Return the (X, Y) coordinate for the center point of the cell that contains the specified text.  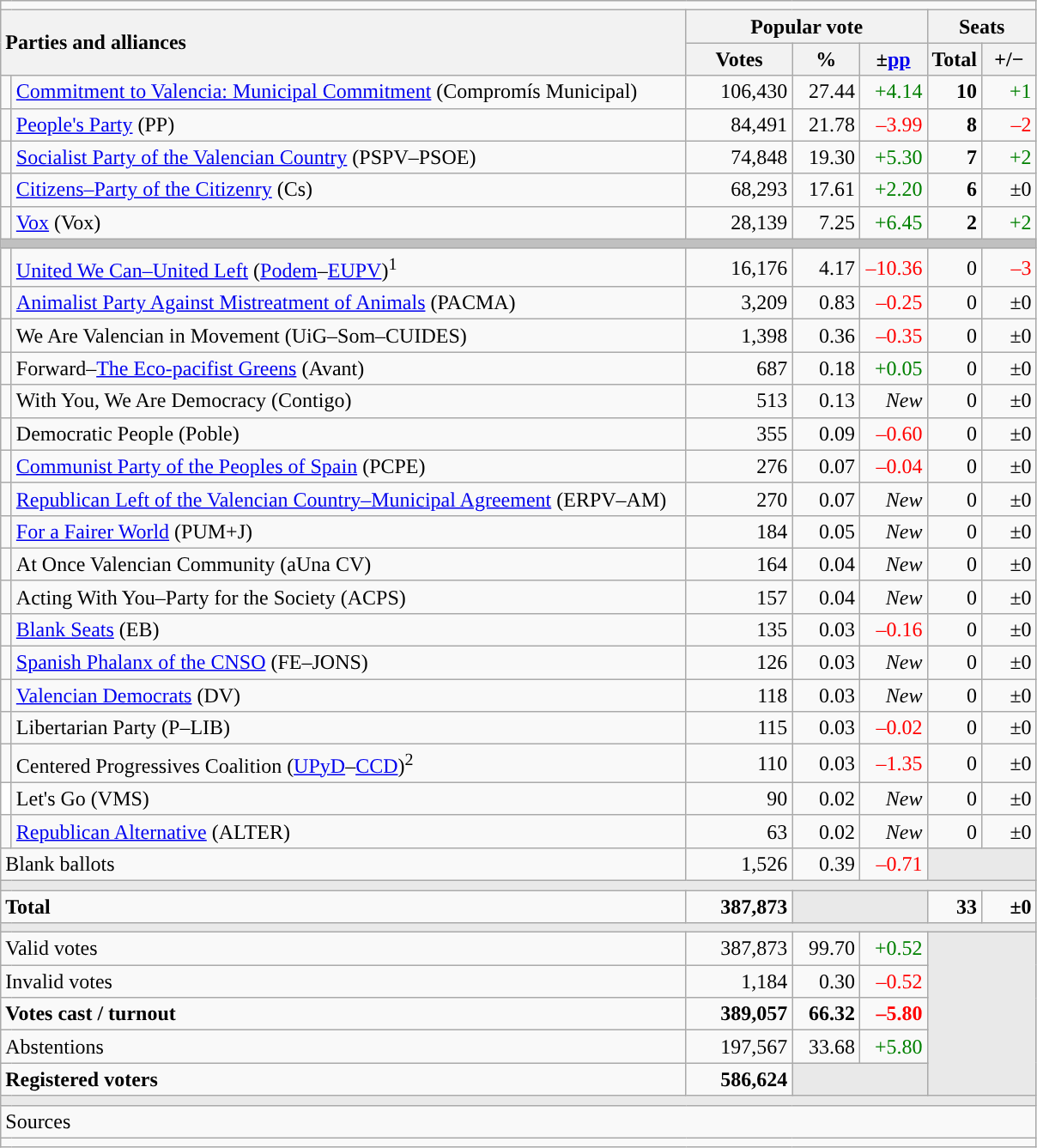
27.44 (826, 92)
Citizens–Party of the Citizenry (Cs) (349, 190)
+5.80 (893, 1047)
Votes cast / turnout (343, 1014)
84,491 (739, 125)
Acting With You–Party for the Society (ACPS) (349, 597)
19.30 (826, 157)
+0.52 (893, 949)
Communist Party of the Peoples of Spain (PCPE) (349, 466)
1,398 (739, 336)
10 (955, 92)
–1.35 (893, 764)
–2 (1010, 125)
115 (739, 728)
270 (739, 499)
586,624 (739, 1079)
Centered Progressives Coalition (UPyD–CCD)2 (349, 764)
We Are Valencian in Movement (UiG–Som–CUIDES) (349, 336)
Valid votes (343, 949)
Spanish Phalanx of the CNSO (FE–JONS) (349, 663)
+6.45 (893, 222)
99.70 (826, 949)
Registered voters (343, 1079)
People's Party (PP) (349, 125)
90 (739, 799)
0.39 (826, 864)
0.05 (826, 531)
Abstentions (343, 1047)
Socialist Party of the Valencian Country (PSPV–PSOE) (349, 157)
2 (955, 222)
Let's Go (VMS) (349, 799)
Democratic People (Poble) (349, 434)
–0.04 (893, 466)
–0.71 (893, 864)
–0.25 (893, 303)
355 (739, 434)
–0.02 (893, 728)
126 (739, 663)
+2.20 (893, 190)
513 (739, 401)
135 (739, 629)
33 (955, 907)
0.30 (826, 981)
118 (739, 695)
For a Fairer World (PUM+J) (349, 531)
6 (955, 190)
Animalist Party Against Mistreatment of Animals (PACMA) (349, 303)
Blank Seats (EB) (349, 629)
–0.16 (893, 629)
Republican Left of the Valencian Country–Municipal Agreement (ERPV–AM) (349, 499)
United We Can–United Left (Podem–EUPV)1 (349, 268)
1,526 (739, 864)
Forward–The Eco-pacifist Greens (Avant) (349, 368)
33.68 (826, 1047)
% (826, 59)
At Once Valencian Community (aUna CV) (349, 564)
0.36 (826, 336)
+0.05 (893, 368)
+5.30 (893, 157)
197,567 (739, 1047)
–3 (1010, 268)
68,293 (739, 190)
63 (739, 831)
Votes (739, 59)
+4.14 (893, 92)
276 (739, 466)
4.17 (826, 268)
28,139 (739, 222)
Popular vote (807, 27)
110 (739, 764)
–0.35 (893, 336)
–0.60 (893, 434)
Invalid votes (343, 981)
±pp (893, 59)
–10.36 (893, 268)
157 (739, 597)
–0.52 (893, 981)
687 (739, 368)
0.13 (826, 401)
0.18 (826, 368)
164 (739, 564)
8 (955, 125)
0.83 (826, 303)
3,209 (739, 303)
Valencian Democrats (DV) (349, 695)
+1 (1010, 92)
7 (955, 157)
With You, We Are Democracy (Contigo) (349, 401)
0.09 (826, 434)
Vox (Vox) (349, 222)
Sources (518, 1121)
16,176 (739, 268)
1,184 (739, 981)
184 (739, 531)
389,057 (739, 1014)
Libertarian Party (P–LIB) (349, 728)
+/− (1010, 59)
66.32 (826, 1014)
–5.80 (893, 1014)
Parties and alliances (343, 43)
17.61 (826, 190)
Republican Alternative (ALTER) (349, 831)
21.78 (826, 125)
–3.99 (893, 125)
74,848 (739, 157)
106,430 (739, 92)
Seats (982, 27)
Blank ballots (343, 864)
Commitment to Valencia: Municipal Commitment (Compromís Municipal) (349, 92)
7.25 (826, 222)
